Return (X, Y) of the center of cell containing provided text 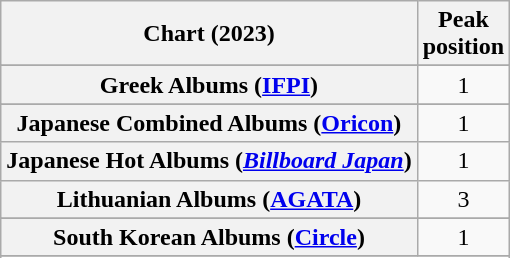
Japanese Combined Albums (Oricon) (209, 123)
Peakposition (463, 34)
Lithuanian Albums (AGATA) (209, 199)
Chart (2023) (209, 34)
Japanese Hot Albums (Billboard Japan) (209, 161)
3 (463, 199)
South Korean Albums (Circle) (209, 237)
Greek Albums (IFPI) (209, 85)
